Output the [x, y] coordinate of the center of the cell containing the given text.  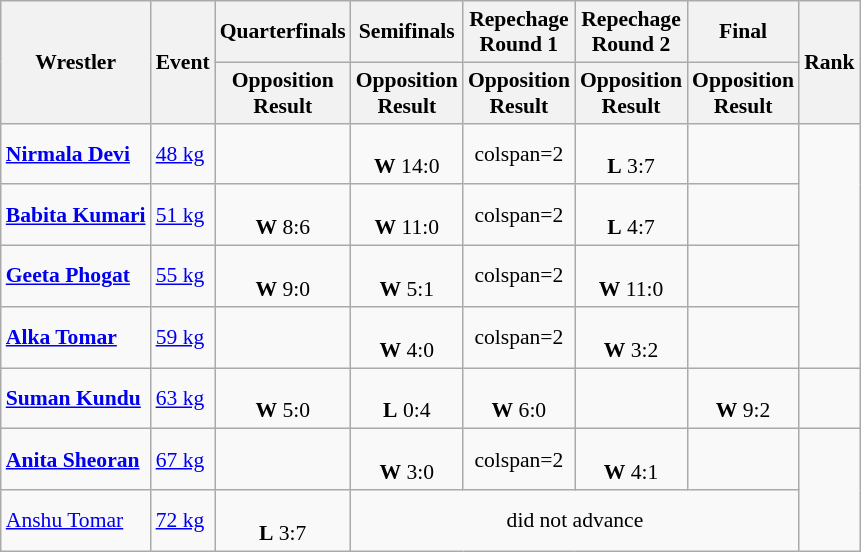
W 6:0 [519, 398]
48 kg [183, 154]
Repechage Round 1 [519, 32]
W 8:6 [283, 216]
W 9:0 [283, 276]
Repechage Round 2 [631, 32]
Semifinals [407, 32]
did not advance [575, 520]
Geeta Phogat [76, 276]
Event [183, 62]
L 4:7 [631, 216]
W 3:0 [407, 460]
W 4:0 [407, 338]
Wrestler [76, 62]
Nirmala Devi [76, 154]
Anita Sheoran [76, 460]
Babita Kumari [76, 216]
W 5:1 [407, 276]
67 kg [183, 460]
W 3:2 [631, 338]
63 kg [183, 398]
L 0:4 [407, 398]
Quarterfinals [283, 32]
W 9:2 [743, 398]
Suman Kundu [76, 398]
Final [743, 32]
55 kg [183, 276]
59 kg [183, 338]
51 kg [183, 216]
W 4:1 [631, 460]
Alka Tomar [76, 338]
W 14:0 [407, 154]
Anshu Tomar [76, 520]
W 5:0 [283, 398]
72 kg [183, 520]
Rank [830, 62]
